Search for the cell housing the specified text and yield its (x, y) center coordinate. 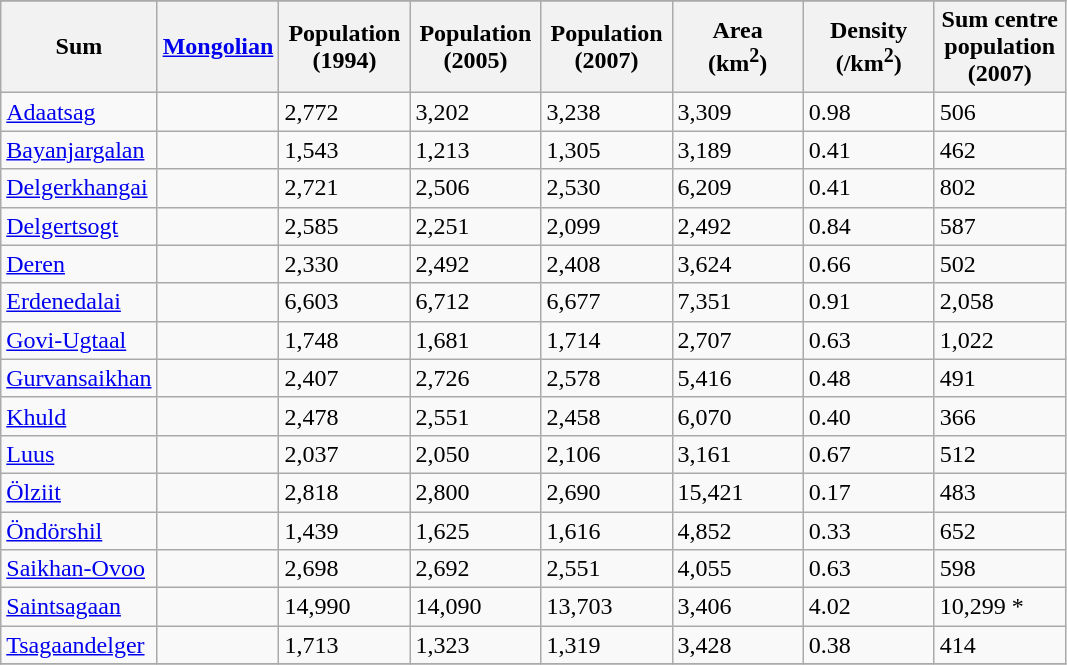
1,625 (476, 531)
502 (1000, 264)
1,213 (476, 150)
2,707 (738, 340)
652 (1000, 531)
2,800 (476, 492)
2,251 (476, 226)
2,506 (476, 188)
6,712 (476, 302)
414 (1000, 645)
10,299 * (1000, 607)
4.02 (868, 607)
802 (1000, 188)
Saikhan-Ovoo (79, 569)
3,428 (738, 645)
15,421 (738, 492)
4,852 (738, 531)
3,406 (738, 607)
Mongolian (218, 47)
Tsagaandelger (79, 645)
2,058 (1000, 302)
2,772 (344, 112)
6,209 (738, 188)
2,530 (606, 188)
13,703 (606, 607)
483 (1000, 492)
0.84 (868, 226)
1,305 (606, 150)
Gurvansaikhan (79, 378)
2,407 (344, 378)
3,161 (738, 454)
0.66 (868, 264)
3,189 (738, 150)
0.17 (868, 492)
0.33 (868, 531)
Sum centre population (2007) (1000, 47)
3,202 (476, 112)
0.48 (868, 378)
2,698 (344, 569)
2,578 (606, 378)
2,818 (344, 492)
Delgerkhangai (79, 188)
Khuld (79, 416)
0.40 (868, 416)
2,726 (476, 378)
366 (1000, 416)
2,050 (476, 454)
2,692 (476, 569)
Bayanjargalan (79, 150)
7,351 (738, 302)
Luus (79, 454)
5,416 (738, 378)
1,022 (1000, 340)
Population (2007) (606, 47)
462 (1000, 150)
1,681 (476, 340)
6,677 (606, 302)
2,099 (606, 226)
2,458 (606, 416)
1,439 (344, 531)
14,990 (344, 607)
1,713 (344, 645)
Erdenedalai (79, 302)
2,037 (344, 454)
598 (1000, 569)
1,543 (344, 150)
0.67 (868, 454)
2,106 (606, 454)
0.38 (868, 645)
2,721 (344, 188)
Deren (79, 264)
Govi-Ugtaal (79, 340)
2,408 (606, 264)
3,624 (738, 264)
Adaatsag (79, 112)
2,690 (606, 492)
587 (1000, 226)
1,714 (606, 340)
1,616 (606, 531)
0.98 (868, 112)
2,478 (344, 416)
Öndörshil (79, 531)
3,238 (606, 112)
Area (km2) (738, 47)
1,323 (476, 645)
0.91 (868, 302)
1,748 (344, 340)
Delgertsogt (79, 226)
2,585 (344, 226)
1,319 (606, 645)
Population (2005) (476, 47)
6,070 (738, 416)
3,309 (738, 112)
Ölziit (79, 492)
Saintsagaan (79, 607)
491 (1000, 378)
Sum (79, 47)
506 (1000, 112)
4,055 (738, 569)
Density (/km2) (868, 47)
2,330 (344, 264)
6,603 (344, 302)
512 (1000, 454)
14,090 (476, 607)
Population(1994) (344, 47)
